Return the (X, Y) coordinate for the center point of the cell that contains the specified text.  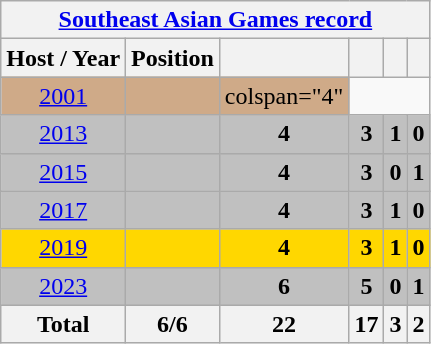
2017 (64, 210)
colspan="4" (284, 96)
2013 (64, 134)
22 (284, 324)
5 (366, 286)
Total (64, 324)
Host / Year (64, 58)
Southeast Asian Games record (216, 20)
2 (418, 324)
17 (366, 324)
6/6 (173, 324)
2001 (64, 96)
Position (173, 58)
6 (284, 286)
2015 (64, 172)
2019 (64, 248)
2023 (64, 286)
